From the cell containing the given text, extract its center point as (X, Y) coordinate. 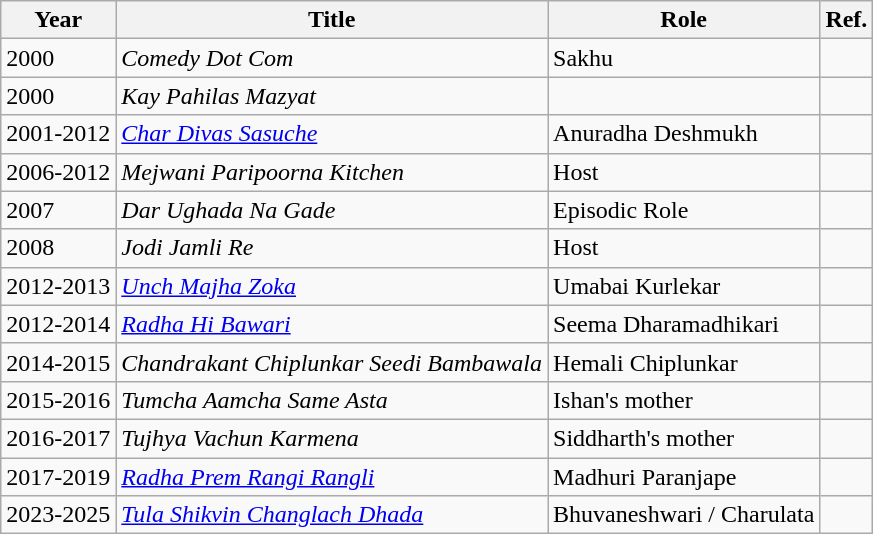
Seema Dharamadhikari (684, 324)
Title (332, 20)
2007 (58, 210)
Episodic Role (684, 210)
Hemali Chiplunkar (684, 362)
2012-2013 (58, 286)
Unch Majha Zoka (332, 286)
Radha Hi Bawari (332, 324)
Anuradha Deshmukh (684, 134)
Ishan's mother (684, 400)
Madhuri Paranjape (684, 477)
Umabai Kurlekar (684, 286)
Sakhu (684, 58)
Tula Shikvin Changlach Dhada (332, 515)
Ref. (846, 20)
Tujhya Vachun Karmena (332, 438)
2016-2017 (58, 438)
Jodi Jamli Re (332, 248)
2023-2025 (58, 515)
Bhuvaneshwari / Charulata (684, 515)
Mejwani Paripoorna Kitchen (332, 172)
2012-2014 (58, 324)
Dar Ughada Na Gade (332, 210)
2006-2012 (58, 172)
2017-2019 (58, 477)
2008 (58, 248)
Siddharth's mother (684, 438)
Comedy Dot Com (332, 58)
2001-2012 (58, 134)
Char Divas Sasuche (332, 134)
Tumcha Aamcha Same Asta (332, 400)
Year (58, 20)
2015-2016 (58, 400)
Chandrakant Chiplunkar Seedi Bambawala (332, 362)
Role (684, 20)
Kay Pahilas Mazyat (332, 96)
Radha Prem Rangi Rangli (332, 477)
2014-2015 (58, 362)
